Search for the cell housing the specified text and yield its (X, Y) center coordinate. 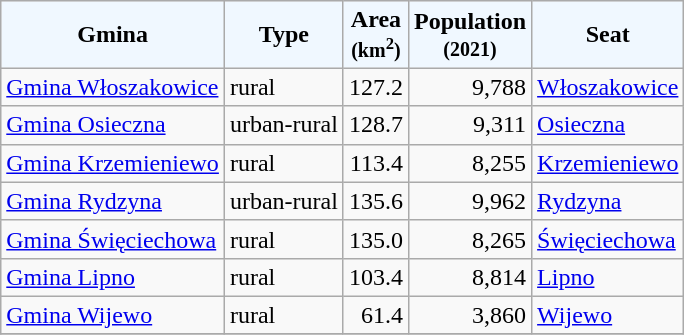
Area(km2) (376, 34)
135.6 (376, 201)
9,962 (470, 201)
Gmina Święciechowa (113, 239)
Gmina Rydzyna (113, 201)
Rydzyna (608, 201)
Gmina Lipno (113, 277)
8,814 (470, 277)
Gmina Włoszakowice (113, 87)
3,860 (470, 315)
128.7 (376, 125)
113.4 (376, 163)
Gmina Krzemieniewo (113, 163)
Wijewo (608, 315)
Population(2021) (470, 34)
103.4 (376, 277)
61.4 (376, 315)
Gmina (113, 34)
Type (284, 34)
Włoszakowice (608, 87)
9,311 (470, 125)
Osieczna (608, 125)
Święciechowa (608, 239)
8,255 (470, 163)
8,265 (470, 239)
Gmina Osieczna (113, 125)
Krzemieniewo (608, 163)
Lipno (608, 277)
9,788 (470, 87)
Seat (608, 34)
127.2 (376, 87)
Gmina Wijewo (113, 315)
135.0 (376, 239)
